Extract the [x, y] coordinate from the center of the cell holding the provided text.  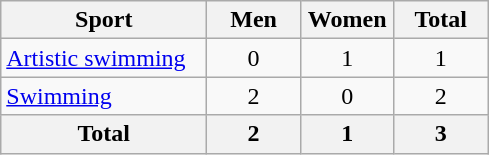
Men [254, 20]
Artistic swimming [104, 58]
Sport [104, 20]
3 [441, 134]
Swimming [104, 96]
Women [347, 20]
